Detect which cell encompasses the target text, then output its [X, Y] center coordinate. 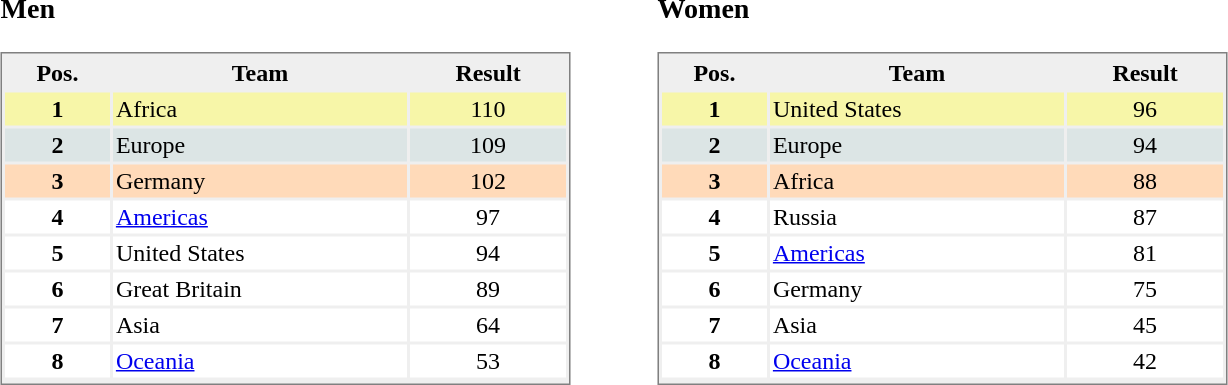
96 [1145, 110]
53 [488, 362]
75 [1145, 290]
Russia [917, 218]
89 [488, 290]
102 [488, 182]
87 [1145, 218]
64 [488, 326]
42 [1145, 362]
45 [1145, 326]
Great Britain [260, 290]
97 [488, 218]
88 [1145, 182]
109 [488, 146]
110 [488, 110]
81 [1145, 254]
